Output the [X, Y] coordinate of the center of the cell containing the given text.  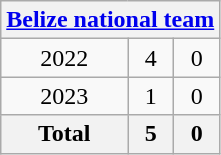
5 [151, 134]
2023 [64, 96]
2022 [64, 58]
Belize national team [110, 20]
1 [151, 96]
4 [151, 58]
Total [64, 134]
